Return the [x, y] coordinate for the center point of the cell that contains the specified text.  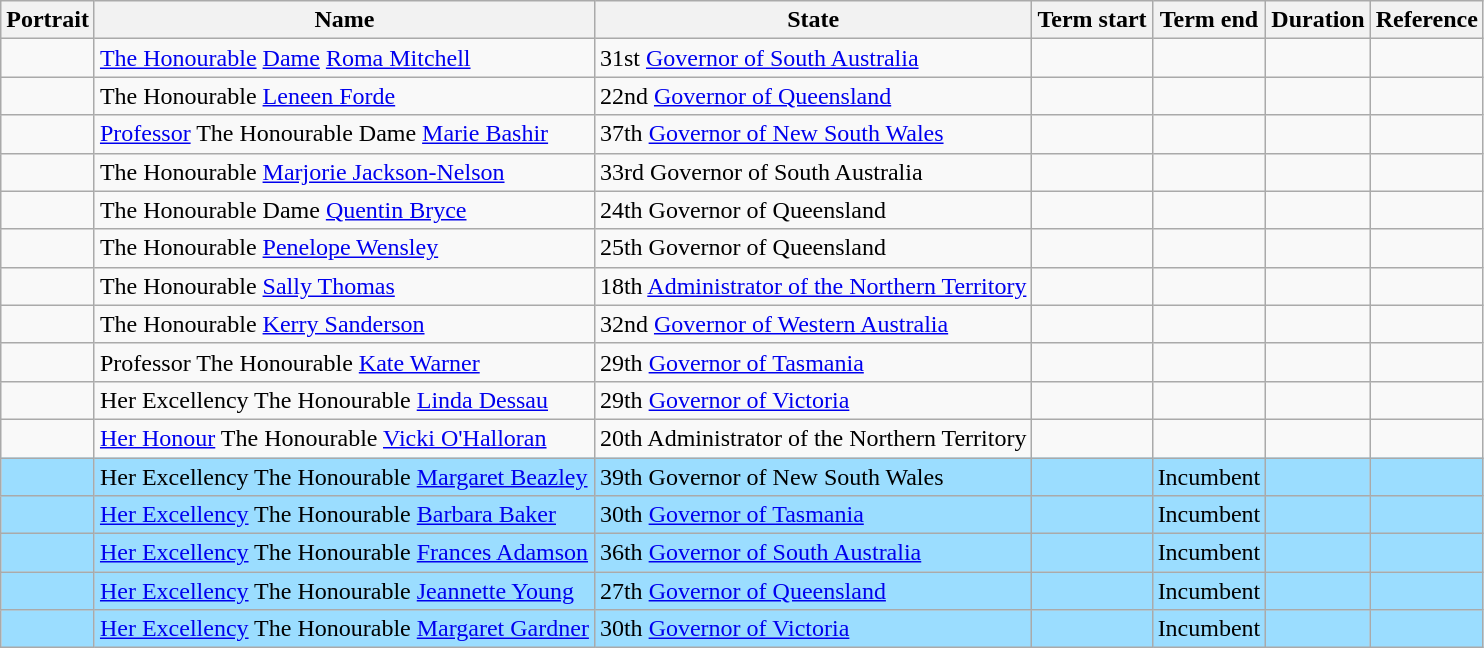
27th Governor of Queensland [813, 591]
39th Governor of New South Wales [813, 477]
The Honourable Leneen Forde [344, 96]
Her Excellency The Honourable Margaret Gardner [344, 629]
24th Governor of Queensland [813, 210]
30th Governor of Tasmania [813, 515]
The Honourable Dame Roma Mitchell [344, 58]
Professor The Honourable Kate Warner [344, 362]
30th Governor of Victoria [813, 629]
Portrait [48, 20]
The Honourable Marjorie Jackson-Nelson [344, 172]
The Honourable Penelope Wensley [344, 248]
31st Governor of South Australia [813, 58]
32nd Governor of Western Australia [813, 324]
Her Excellency The Honourable Linda Dessau [344, 400]
18th Administrator of the Northern Territory [813, 286]
20th Administrator of the Northern Territory [813, 438]
Her Excellency The Honourable Barbara Baker [344, 515]
Her Excellency The Honourable Margaret Beazley [344, 477]
Duration [1318, 20]
33rd Governor of South Australia [813, 172]
State [813, 20]
22nd Governor of Queensland [813, 96]
Term end [1209, 20]
29th Governor of Victoria [813, 400]
Her Excellency The Honourable Frances Adamson [344, 553]
Her Honour The Honourable Vicki O'Halloran [344, 438]
29th Governor of Tasmania [813, 362]
36th Governor of South Australia [813, 553]
The Honourable Kerry Sanderson [344, 324]
Term start [1092, 20]
The Honourable Sally Thomas [344, 286]
Reference [1426, 20]
Name [344, 20]
37th Governor of New South Wales [813, 134]
Her Excellency The Honourable Jeannette Young [344, 591]
Professor The Honourable Dame Marie Bashir [344, 134]
The Honourable Dame Quentin Bryce [344, 210]
25th Governor of Queensland [813, 248]
